Search for the cell housing the specified text and yield its (X, Y) center coordinate. 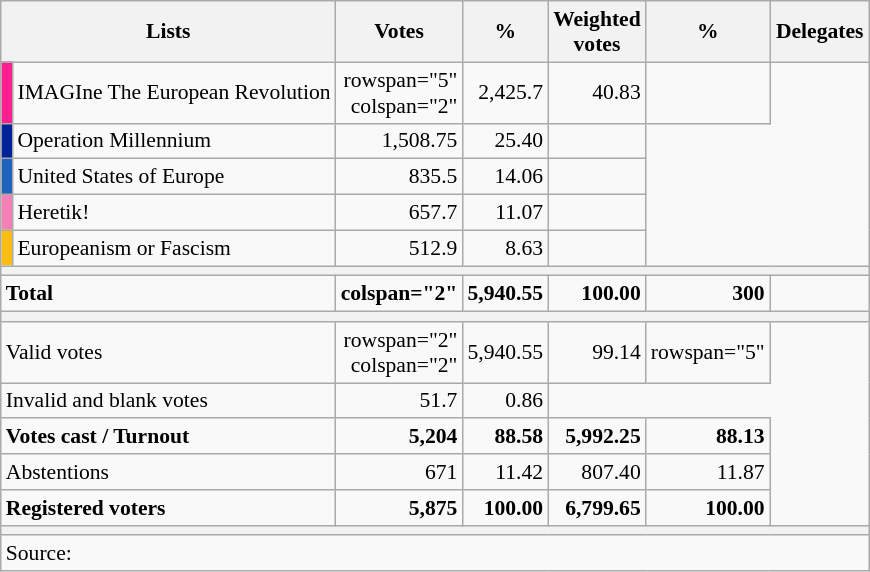
Total (168, 294)
300 (708, 294)
Votes (400, 32)
807.40 (597, 472)
5,992.25 (597, 437)
rowspan="5" (708, 352)
1,508.75 (400, 141)
2,425.7 (505, 92)
rowspan="2" colspan="2" (400, 352)
88.13 (708, 437)
Valid votes (168, 352)
657.7 (400, 213)
Delegates (820, 32)
14.06 (505, 177)
Heretik! (174, 213)
Europeanism or Fascism (174, 248)
25.40 (505, 141)
11.87 (708, 472)
99.14 (597, 352)
Source: (436, 554)
5,204 (400, 437)
5,875 (400, 508)
88.58 (505, 437)
Invalid and blank votes (168, 401)
0.86 (505, 401)
8.63 (505, 248)
Votes cast / Turnout (168, 437)
11.42 (505, 472)
Lists (168, 32)
IMAGIne The European Revolution (174, 92)
512.9 (400, 248)
6,799.65 (597, 508)
Operation Millennium (174, 141)
40.83 (597, 92)
671 (400, 472)
United States of Europe (174, 177)
51.7 (400, 401)
11.07 (505, 213)
Abstentions (168, 472)
colspan="2" (400, 294)
Weighted votes (597, 32)
835.5 (400, 177)
rowspan="5" colspan="2" (400, 92)
Registered voters (168, 508)
